Provide the [X, Y] coordinate of the cell's center where the given text is located.  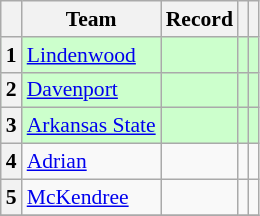
5 [12, 197]
Lindenwood [92, 55]
4 [12, 162]
Davenport [92, 90]
Adrian [92, 162]
3 [12, 126]
Team [92, 19]
McKendree [92, 197]
Arkansas State [92, 126]
2 [12, 90]
Record [200, 19]
1 [12, 55]
